Return (x, y) of the center of cell containing provided text 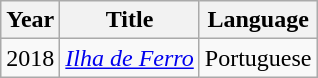
Title (130, 20)
Year (30, 20)
Language (258, 20)
Portuguese (258, 58)
Ilha de Ferro (130, 58)
2018 (30, 58)
